Capture the cell that displays the provided text and extract its [x, y] central coordinate. 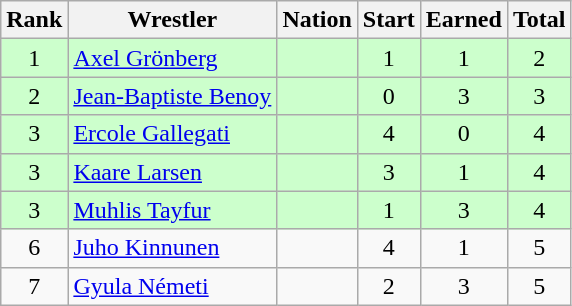
Nation [317, 20]
Juho Kinnunen [172, 248]
Wrestler [172, 20]
Total [539, 20]
Kaare Larsen [172, 172]
Jean-Baptiste Benoy [172, 96]
Axel Grönberg [172, 58]
Start [388, 20]
Gyula Németi [172, 286]
6 [34, 248]
Muhlis Tayfur [172, 210]
Rank [34, 20]
Earned [464, 20]
7 [34, 286]
Ercole Gallegati [172, 134]
